Output the (x, y) coordinate of the center of the cell containing the given text.  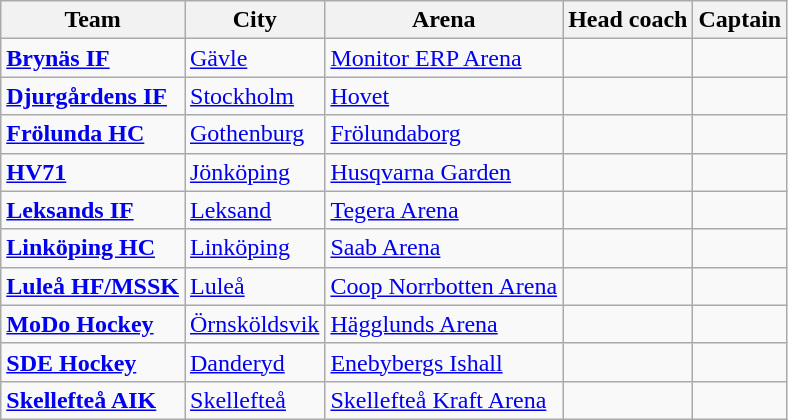
Saab Arena (444, 248)
Luleå HF/MSSK (93, 286)
Coop Norrbotten Arena (444, 286)
Frölundaborg (444, 134)
Gävle (254, 58)
Hägglunds Arena (444, 324)
Skellefteå Kraft Arena (444, 400)
Enebybergs Ishall (444, 362)
Tegera Arena (444, 210)
Linköping (254, 248)
Captain (740, 20)
Danderyd (254, 362)
HV71 (93, 172)
Luleå (254, 286)
Linköping HC (93, 248)
Jönköping (254, 172)
Team (93, 20)
Leksand (254, 210)
Djurgårdens IF (93, 96)
Leksands IF (93, 210)
Gothenburg (254, 134)
Skellefteå (254, 400)
Stockholm (254, 96)
Skellefteå AIK (93, 400)
Hovet (444, 96)
Brynäs IF (93, 58)
Head coach (628, 20)
Örnsköldsvik (254, 324)
MoDo Hockey (93, 324)
SDE Hockey (93, 362)
City (254, 20)
Husqvarna Garden (444, 172)
Monitor ERP Arena (444, 58)
Frölunda HC (93, 134)
Arena (444, 20)
